Output the (x, y) coordinate of the center of the cell containing the given text.  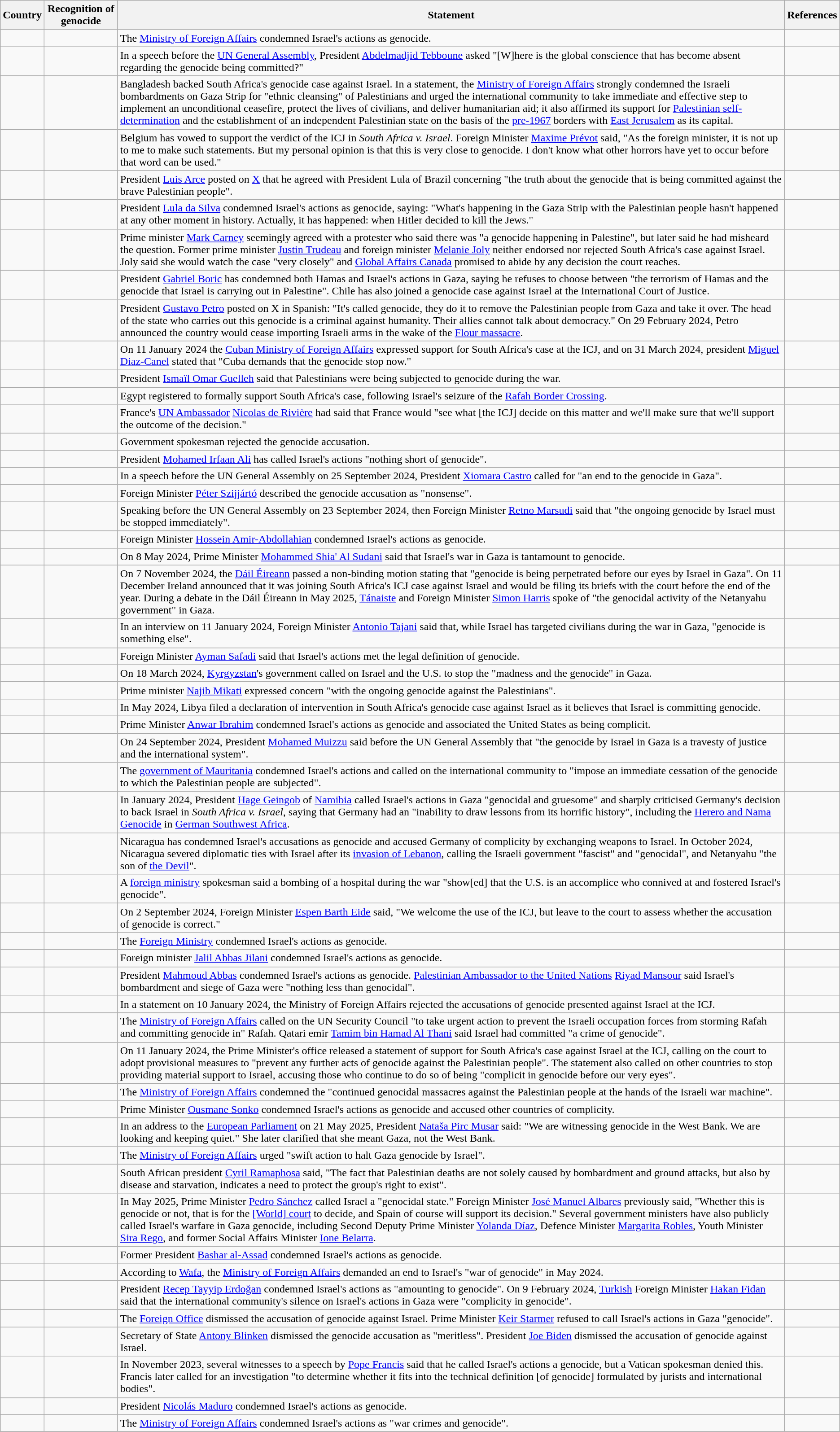
Foreign minister Jalil Abbas Jilani condemned Israel's actions as genocide. (451, 958)
President Nicolás Maduro condemned Israel's actions as genocide. (451, 1406)
According to Wafa, the Ministry of Foreign Affairs demanded an end to Israel's "war of genocide" in May 2024. (451, 1272)
Prime minister Najib Mikati expressed concern "with the ongoing genocide against the Palestinians". (451, 690)
Country (22, 15)
On 18 March 2024, Kyrgyzstan's government called on Israel and the U.S. to stop the "madness and the genocide" in Gaza. (451, 673)
Foreign Minister Péter Szijjártó described the genocide accusation as "nonsense". (451, 493)
Prime Minister Ousmane Sonko condemned Israel's actions as genocide and accused other countries of complicity. (451, 1109)
The Foreign Ministry condemned Israel's actions as genocide. (451, 941)
Recognition of genocide (81, 15)
The Ministry of Foreign Affairs condemned Israel's actions as genocide. (451, 38)
Government spokesman rejected the genocide accusation. (451, 442)
In a statement on 10 January 2024, the Ministry of Foreign Affairs rejected the accusations of genocide presented against Israel at the ICJ. (451, 1004)
The Ministry of Foreign Affairs condemned Israel's actions as "war crimes and genocide". (451, 1423)
President Mohamed Irfaan Ali has called Israel's actions "nothing short of genocide". (451, 459)
References (812, 15)
Foreign Minister Hossein Amir-Abdollahian condemned Israel's actions as genocide. (451, 539)
The Ministry of Foreign Affairs urged "swift action to halt Gaza genocide by Israel". (451, 1155)
The Ministry of Foreign Affairs condemned the "continued genocidal massacres against the Palestinian people at the hands of the Israeli war machine". (451, 1092)
On 8 May 2024, Prime Minister Mohammed Shia' Al Sudani said that Israel's war in Gaza is tantamount to genocide. (451, 556)
Statement (451, 15)
President Ismaïl Omar Guelleh said that Palestinians were being subjected to genocide during the war. (451, 378)
Egypt registered to formally support South Africa's case, following Israel's seizure of the Rafah Border Crossing. (451, 395)
Former President Bashar al-Assad condemned Israel's actions as genocide. (451, 1255)
Foreign Minister Ayman Safadi said that Israel's actions met the legal definition of genocide. (451, 656)
In a speech before the UN General Assembly on 25 September 2024, President Xiomara Castro called for "an end to the genocide in Gaza". (451, 476)
Prime Minister Anwar Ibrahim condemned Israel's actions as genocide and associated the United States as being complicit. (451, 724)
